Locate the cell with the specified text and output its (x, y) center coordinate. 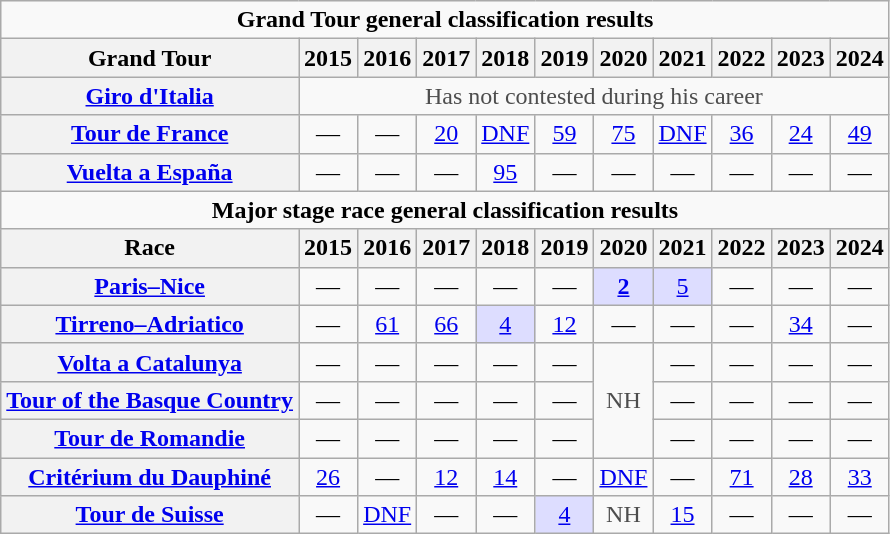
24 (800, 134)
Tour de France (150, 134)
20 (446, 134)
Grand Tour general classification results (446, 20)
75 (624, 134)
33 (860, 477)
Tour of the Basque Country (150, 400)
Volta a Catalunya (150, 362)
Tour de Romandie (150, 438)
61 (388, 324)
Paris–Nice (150, 286)
Has not contested during his career (594, 96)
34 (800, 324)
5 (682, 286)
59 (564, 134)
Tour de Suisse (150, 515)
66 (446, 324)
Critérium du Dauphiné (150, 477)
49 (860, 134)
Race (150, 248)
26 (328, 477)
95 (506, 172)
Grand Tour (150, 58)
Major stage race general classification results (446, 210)
Vuelta a España (150, 172)
28 (800, 477)
Tirreno–Adriatico (150, 324)
36 (742, 134)
15 (682, 515)
2 (624, 286)
Giro d'Italia (150, 96)
14 (506, 477)
71 (742, 477)
